Locate the cell with the specified text and output its (X, Y) center coordinate. 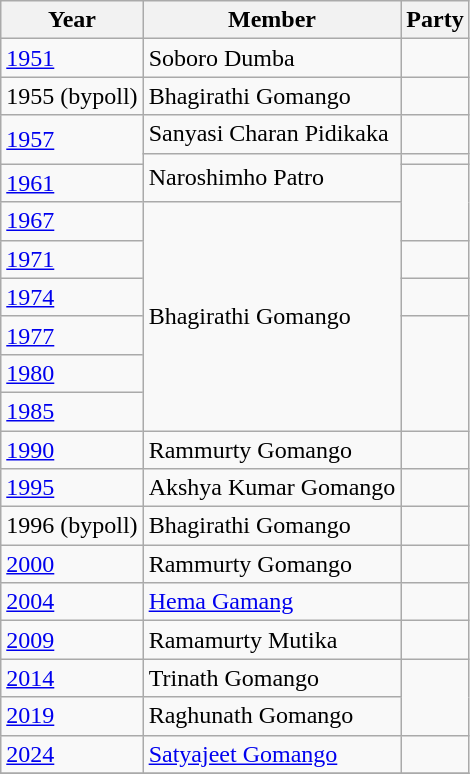
2004 (72, 602)
1996 (bypoll) (72, 526)
1967 (72, 221)
1955 (bypoll) (72, 96)
2019 (72, 716)
Party (435, 20)
Trinath Gomango (272, 678)
1974 (72, 297)
Sanyasi Charan Pidikaka (272, 134)
1961 (72, 183)
1980 (72, 373)
2024 (72, 754)
Satyajeet Gomango (272, 754)
1990 (72, 449)
Year (72, 20)
1985 (72, 411)
Naroshimho Patro (272, 178)
2009 (72, 640)
1977 (72, 335)
2000 (72, 564)
2014 (72, 678)
Raghunath Gomango (272, 716)
1957 (72, 140)
Member (272, 20)
1951 (72, 58)
1995 (72, 488)
Ramamurty Mutika (272, 640)
Hema Gamang (272, 602)
Soboro Dumba (272, 58)
Akshya Kumar Gomango (272, 488)
1971 (72, 259)
